Scan for the cell matching the given text and deliver its [x, y] coordinate at center. 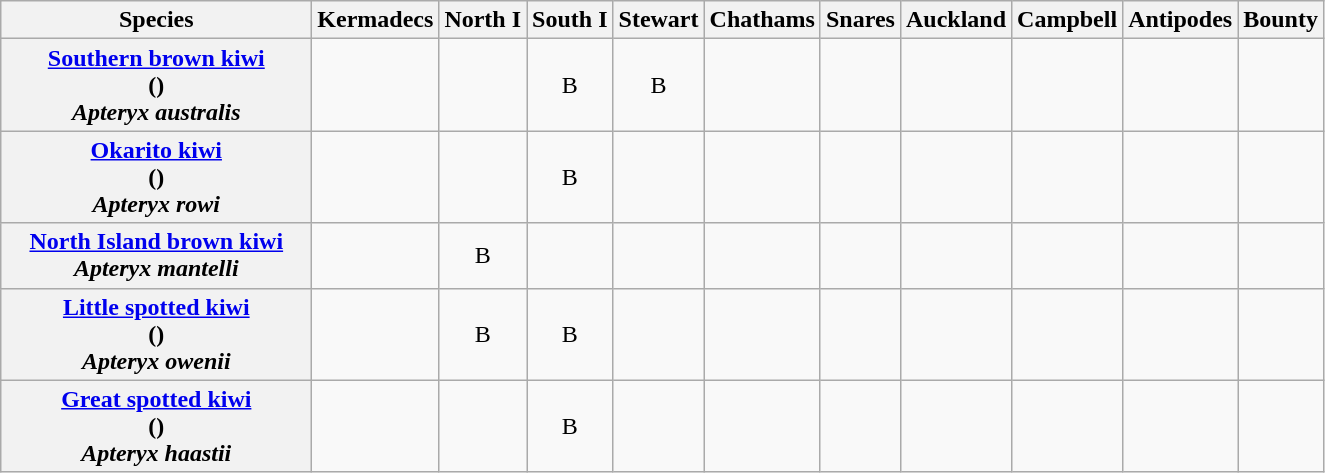
Snares [860, 20]
Species [156, 20]
South I [570, 20]
Antipodes [1180, 20]
Kermadecs [376, 20]
Auckland [956, 20]
Chathams [762, 20]
Stewart [658, 20]
North I [483, 20]
Bounty [1281, 20]
Southern brown kiwi()Apteryx australis [156, 85]
Campbell [1068, 20]
Great spotted kiwi()Apteryx haastii [156, 426]
North Island brown kiwiApteryx mantelli [156, 256]
Okarito kiwi()Apteryx rowi [156, 177]
Little spotted kiwi()Apteryx owenii [156, 334]
